Locate the cell with the specified text and output its (x, y) center coordinate. 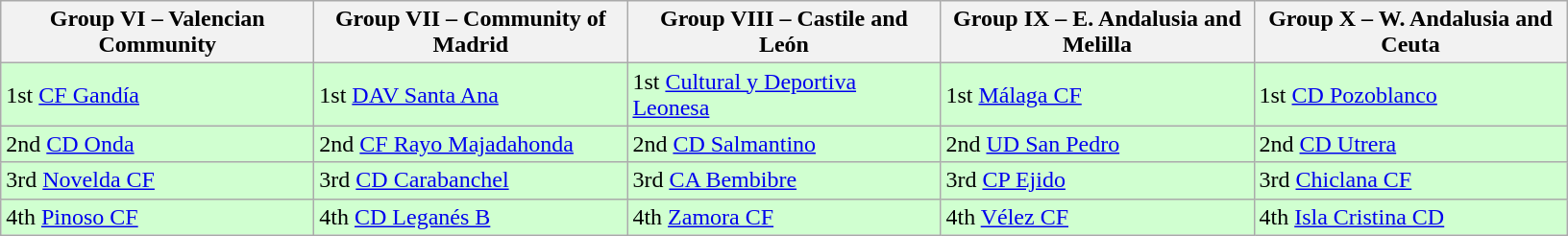
3rd Chiclana CF (1410, 180)
4th Pinoso CF (158, 217)
4th Zamora CF (784, 217)
3rd CD Carabanchel (471, 180)
1st Málaga CF (1097, 94)
4th Isla Cristina CD (1410, 217)
Group VIII – Castile and León (784, 33)
1st CF Gandía (158, 94)
2nd CD Salmantino (784, 144)
Group IX – E. Andalusia and Melilla (1097, 33)
1st Cultural y Deportiva Leonesa (784, 94)
4th Vélez CF (1097, 217)
2nd CD Onda (158, 144)
Group VI – Valencian Community (158, 33)
3rd CP Ejido (1097, 180)
3rd CA Bembibre (784, 180)
4th CD Leganés B (471, 217)
2nd UD San Pedro (1097, 144)
1st DAV Santa Ana (471, 94)
Group VII – Community of Madrid (471, 33)
2nd CF Rayo Majadahonda (471, 144)
2nd CD Utrera (1410, 144)
3rd Novelda CF (158, 180)
Group X – W. Andalusia and Ceuta (1410, 33)
1st CD Pozoblanco (1410, 94)
